Locate the cell with the specified text and output its [x, y] center coordinate. 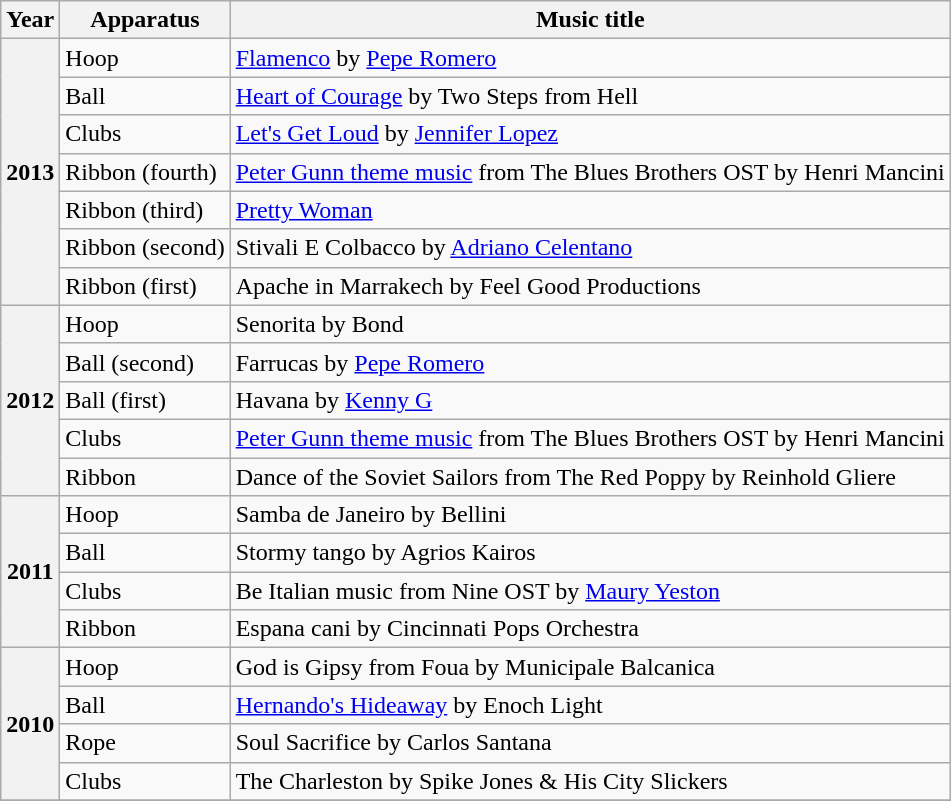
2010 [30, 724]
Ball (first) [145, 400]
Be Italian music from Nine OST by Maury Yeston [590, 591]
Rope [145, 743]
Year [30, 20]
Apparatus [145, 20]
Let's Get Loud by Jennifer Lopez [590, 134]
2012 [30, 400]
Music title [590, 20]
Ribbon (first) [145, 286]
Havana by Kenny G [590, 400]
Ribbon (second) [145, 248]
Stivali E Colbacco by Adriano Celentano [590, 248]
Apache in Marrakech by Feel Good Productions [590, 286]
Farrucas by Pepe Romero [590, 362]
Ball (second) [145, 362]
The Charleston by Spike Jones & His City Slickers [590, 781]
2011 [30, 572]
Flamenco by Pepe Romero [590, 58]
Pretty Woman [590, 210]
Senorita by Bond [590, 324]
Soul Sacrifice by Carlos Santana [590, 743]
Ribbon (fourth) [145, 172]
God is Gipsy from Foua by Municipale Balcanica [590, 667]
Dance of the Soviet Sailors from The Red Poppy by Reinhold Gliere [590, 477]
2013 [30, 172]
Espana cani by Cincinnati Pops Orchestra [590, 629]
Heart of Courage by Two Steps from Hell [590, 96]
Stormy tango by Agrios Kairos [590, 553]
Samba de Janeiro by Bellini [590, 515]
Hernando's Hideaway by Enoch Light [590, 705]
Ribbon (third) [145, 210]
